Return the (X, Y) coordinate for the center point of the cell that contains the specified text.  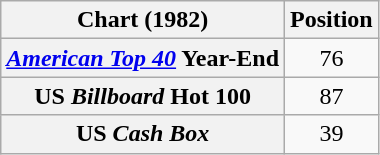
87 (332, 96)
39 (332, 134)
Position (332, 20)
US Cash Box (143, 134)
US Billboard Hot 100 (143, 96)
Chart (1982) (143, 20)
76 (332, 58)
American Top 40 Year-End (143, 58)
